Pinpoint the cell where the given text exists, returning its [X, Y] midpoint coordinate. 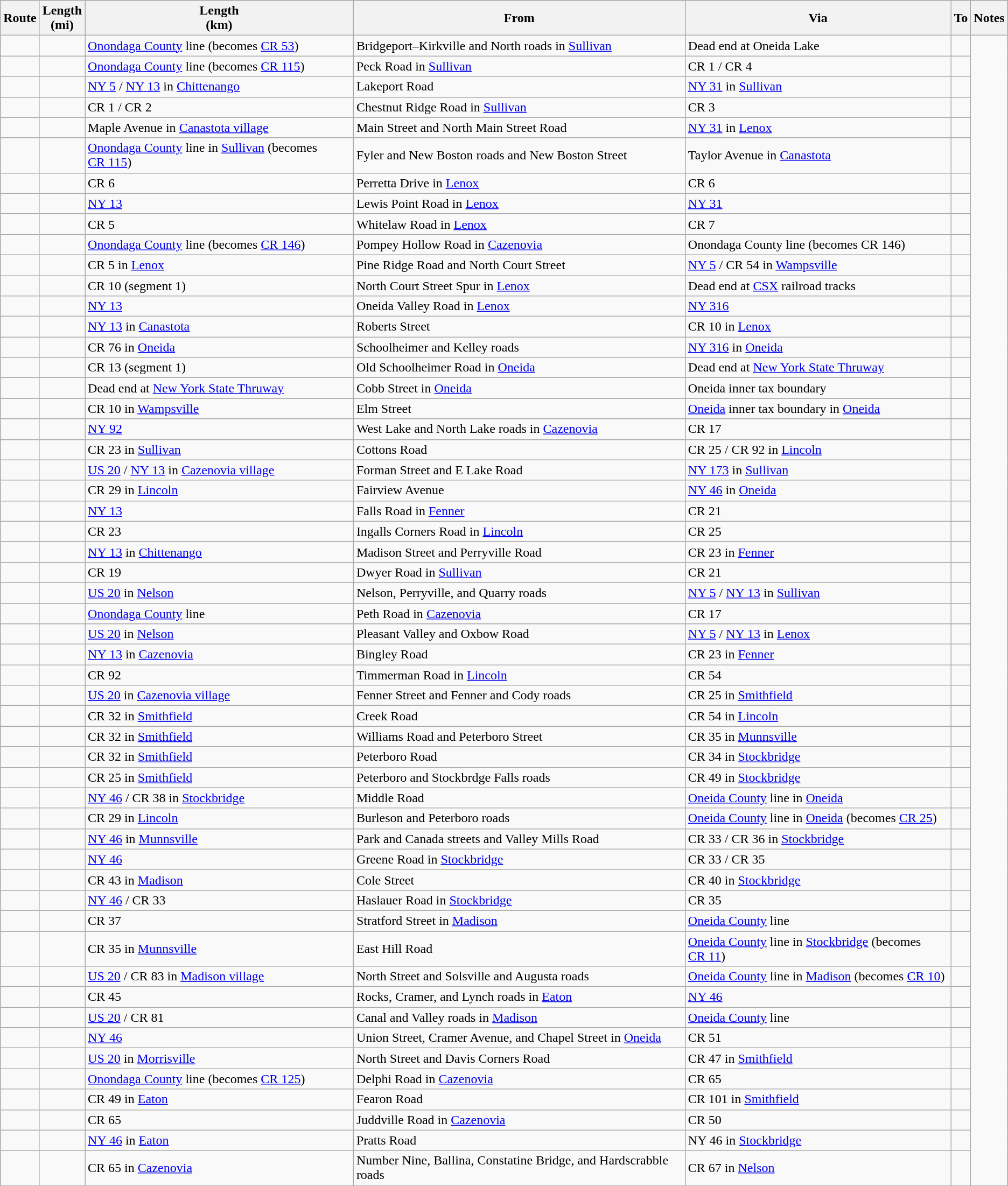
Peterboro and Stockbrdge Falls roads [519, 777]
Onondaga County line (becomes CR 115) [220, 66]
CR 45 [220, 997]
NY 5 / NY 13 in Lenox [818, 634]
Lakeport Road [519, 87]
Burleson and Peterboro roads [519, 818]
Timmerman Road in Lincoln [519, 675]
NY 13 in Chittenango [220, 552]
Forman Street and E Lake Road [519, 470]
Onondaga County line (becomes CR 125) [220, 1079]
Cottons Road [519, 450]
Park and Canada streets and Valley Mills Road [519, 839]
CR 10 in Lenox [818, 327]
Dead end at CSX railroad tracks [818, 286]
Old Schoolheimer Road in Oneida [519, 368]
CR 43 in Madison [220, 880]
Perretta Drive in Lenox [519, 183]
CR 5 [220, 224]
Oneida County line in Stockbridge (becomes CR 11) [818, 949]
Peck Road in Sullivan [519, 66]
Greene Road in Stockbridge [519, 859]
Madison Street and Perryville Road [519, 552]
North Street and Davis Corners Road [519, 1058]
NY 31 in Lenox [818, 128]
US 20 / NY 13 in Cazenovia village [220, 470]
North Street and Solsville and Augusta roads [519, 977]
NY 31 in Sullivan [818, 87]
CR 25 / CR 92 in Lincoln [818, 450]
CR 101 in Smithfield [818, 1099]
CR 23 [220, 531]
CR 76 in Oneida [220, 347]
NY 13 in Canastota [220, 327]
Route [20, 18]
Length(mi) [62, 18]
CR 19 [220, 572]
CR 34 in Stockbridge [818, 757]
Fairview Avenue [519, 490]
NY 173 in Sullivan [818, 470]
Juddville Road in Cazenovia [519, 1120]
US 20 / CR 81 [220, 1017]
CR 37 [220, 921]
NY 316 [818, 306]
CR 3 [818, 107]
CR 1 / CR 4 [818, 66]
NY 5 / NY 13 in Chittenango [220, 87]
CR 33 / CR 35 [818, 859]
Schoolheimer and Kelley roads [519, 347]
Rocks, Cramer, and Lynch roads in Eaton [519, 997]
CR 25 [818, 531]
To [961, 18]
NY 31 [818, 203]
NY 46 / CR 33 [220, 900]
Cobb Street in Oneida [519, 388]
NY 316 in Oneida [818, 347]
NY 5 / CR 54 in Wampsville [818, 265]
CR 23 in Sullivan [220, 450]
Bridgeport–Kirkville and North roads in Sullivan [519, 46]
Creek Road [519, 716]
Fenner Street and Fenner and Cody roads [519, 696]
Canal and Valley roads in Madison [519, 1017]
Williams Road and Peterboro Street [519, 736]
Taylor Avenue in Canastota [818, 155]
NY 46 in Stockbridge [818, 1140]
US 20 in Cazenovia village [220, 696]
Oneida County line in Oneida [818, 798]
Falls Road in Fenner [519, 511]
Number Nine, Ballina, Constatine Bridge, and Hardscrabble roads [519, 1168]
CR 13 (segment 1) [220, 368]
CR 5 in Lenox [220, 265]
US 20 / CR 83 in Madison village [220, 977]
CR 1 / CR 2 [220, 107]
CR 51 [818, 1038]
Length(km) [220, 18]
Oneida inner tax boundary in Oneida [818, 409]
Roberts Street [519, 327]
From [519, 18]
CR 33 / CR 36 in Stockbridge [818, 839]
Onondaga County line [220, 613]
NY 46 in Oneida [818, 490]
CR 49 in Eaton [220, 1099]
NY 46 in Munnsville [220, 839]
Via [818, 18]
Fearon Road [519, 1099]
Bingley Road [519, 655]
Pompey Hollow Road in Cazenovia [519, 244]
Union Street, Cramer Avenue, and Chapel Street in Oneida [519, 1038]
NY 92 [220, 429]
Oneida inner tax boundary [818, 388]
Cole Street [519, 880]
CR 7 [818, 224]
US 20 in Morrisville [220, 1058]
Dead end at Oneida Lake [818, 46]
Delphi Road in Cazenovia [519, 1079]
Notes [989, 18]
West Lake and North Lake roads in Cazenovia [519, 429]
Onondaga County line in Sullivan (becomes CR 115) [220, 155]
CR 10 (segment 1) [220, 286]
Oneida Valley Road in Lenox [519, 306]
CR 50 [818, 1120]
Fyler and New Boston roads and New Boston Street [519, 155]
NY 46 in Eaton [220, 1140]
CR 54 in Lincoln [818, 716]
Elm Street [519, 409]
CR 65 in Cazenovia [220, 1168]
Onondaga County line (becomes CR 53) [220, 46]
Pratts Road [519, 1140]
CR 47 in Smithfield [818, 1058]
Stratford Street in Madison [519, 921]
Lewis Point Road in Lenox [519, 203]
NY 46 / CR 38 in Stockbridge [220, 798]
Dwyer Road in Sullivan [519, 572]
North Court Street Spur in Lenox [519, 286]
CR 67 in Nelson [818, 1168]
Main Street and North Main Street Road [519, 128]
Oneida County line in Oneida (becomes CR 25) [818, 818]
CR 10 in Wampsville [220, 409]
Peth Road in Cazenovia [519, 613]
Chestnut Ridge Road in Sullivan [519, 107]
NY 5 / NY 13 in Sullivan [818, 593]
Maple Avenue in Canastota village [220, 128]
Pleasant Valley and Oxbow Road [519, 634]
CR 54 [818, 675]
CR 92 [220, 675]
CR 49 in Stockbridge [818, 777]
CR 40 in Stockbridge [818, 880]
Whitelaw Road in Lenox [519, 224]
Pine Ridge Road and North Court Street [519, 265]
Nelson, Perryville, and Quarry roads [519, 593]
Haslauer Road in Stockbridge [519, 900]
NY 13 in Cazenovia [220, 655]
CR 35 [818, 900]
East Hill Road [519, 949]
Middle Road [519, 798]
Oneida County line in Madison (becomes CR 10) [818, 977]
Ingalls Corners Road in Lincoln [519, 531]
Peterboro Road [519, 757]
